Pinpoint the cell where the given text exists, returning its [x, y] midpoint coordinate. 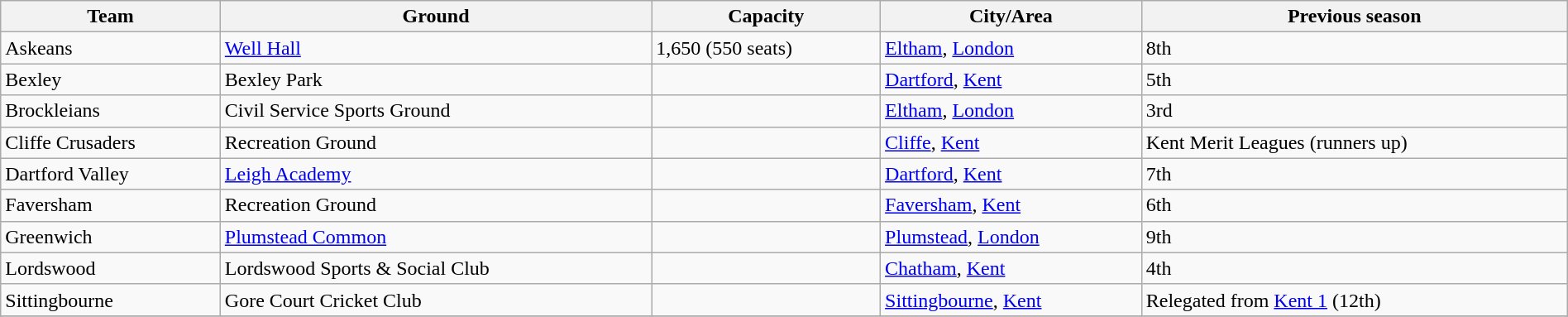
Kent Merit Leagues (runners up) [1355, 142]
Lordswood Sports & Social Club [436, 268]
Lordswood [111, 268]
Faversham, Kent [1011, 205]
Brockleians [111, 111]
Dartford Valley [111, 174]
Faversham [111, 205]
Greenwich [111, 237]
Previous season [1355, 17]
Bexley Park [436, 79]
Sittingbourne [111, 300]
9th [1355, 237]
8th [1355, 48]
Capacity [766, 17]
Team [111, 17]
Cliffe Crusaders [111, 142]
Cliffe, Kent [1011, 142]
Gore Court Cricket Club [436, 300]
Sittingbourne, Kent [1011, 300]
3rd [1355, 111]
Bexley [111, 79]
Ground [436, 17]
7th [1355, 174]
Well Hall [436, 48]
5th [1355, 79]
Relegated from Kent 1 (12th) [1355, 300]
Leigh Academy [436, 174]
Plumstead Common [436, 237]
Civil Service Sports Ground [436, 111]
City/Area [1011, 17]
Chatham, Kent [1011, 268]
Askeans [111, 48]
6th [1355, 205]
4th [1355, 268]
1,650 (550 seats) [766, 48]
Plumstead, London [1011, 237]
